Return (X, Y) of the center of cell containing provided text 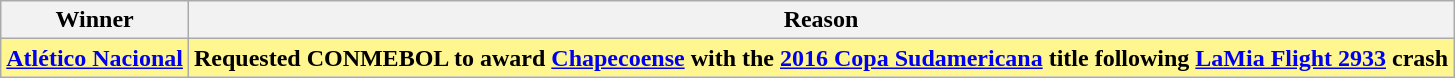
Winner (95, 20)
Requested CONMEBOL to award Chapecoense with the 2016 Copa Sudamericana title following LaMia Flight 2933 crash (820, 58)
Atlético Nacional (95, 58)
Reason (820, 20)
